From the cell containing the given text, extract its center point as (X, Y) coordinate. 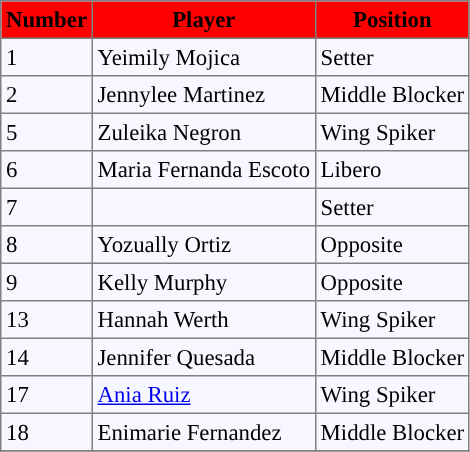
Zuleika Negron (204, 132)
8 (47, 245)
Position (392, 20)
Jennifer Quesada (204, 357)
17 (47, 395)
9 (47, 282)
Jennylee Martinez (204, 95)
Ania Ruiz (204, 395)
Yeimily Mojica (204, 57)
13 (47, 320)
Yozually Ortiz (204, 245)
2 (47, 95)
Player (204, 20)
18 (47, 432)
5 (47, 132)
7 (47, 207)
Kelly Murphy (204, 282)
1 (47, 57)
14 (47, 357)
Hannah Werth (204, 320)
Libero (392, 170)
6 (47, 170)
Maria Fernanda Escoto (204, 170)
Enimarie Fernandez (204, 432)
Number (47, 20)
